Find where the given text appears and provide that cell's center as [X, Y] coordinate. 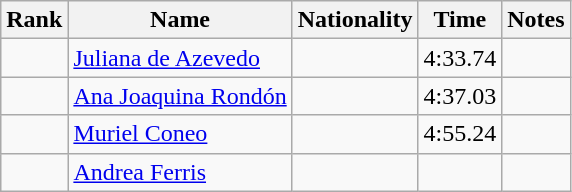
4:33.74 [460, 58]
Ana Joaquina Rondón [180, 96]
Muriel Coneo [180, 134]
Andrea Ferris [180, 172]
Time [460, 20]
Rank [34, 20]
Name [180, 20]
4:55.24 [460, 134]
4:37.03 [460, 96]
Nationality [355, 20]
Notes [536, 20]
Juliana de Azevedo [180, 58]
